Detect which cell encompasses the target text, then output its (x, y) center coordinate. 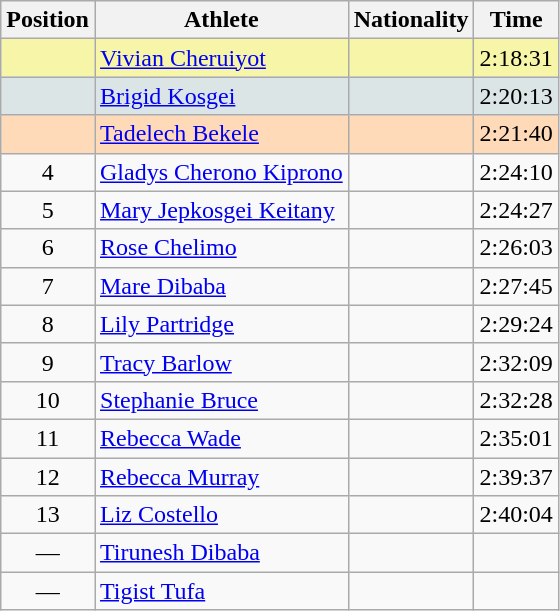
2:39:37 (516, 477)
2:20:13 (516, 96)
5 (48, 210)
Position (48, 20)
2:21:40 (516, 134)
2:29:24 (516, 324)
2:40:04 (516, 515)
8 (48, 324)
4 (48, 172)
Athlete (221, 20)
Mary Jepkosgei Keitany (221, 210)
Lily Partridge (221, 324)
Tigist Tufa (221, 591)
2:35:01 (516, 438)
10 (48, 400)
Time (516, 20)
7 (48, 286)
Tirunesh Dibaba (221, 553)
13 (48, 515)
2:27:45 (516, 286)
Gladys Cherono Kiprono (221, 172)
Vivian Cheruiyot (221, 58)
Mare Dibaba (221, 286)
9 (48, 362)
2:32:09 (516, 362)
2:26:03 (516, 248)
2:24:27 (516, 210)
11 (48, 438)
Rebecca Wade (221, 438)
Stephanie Bruce (221, 400)
Tracy Barlow (221, 362)
Liz Costello (221, 515)
12 (48, 477)
Rose Chelimo (221, 248)
2:32:28 (516, 400)
2:18:31 (516, 58)
Brigid Kosgei (221, 96)
Tadelech Bekele (221, 134)
Rebecca Murray (221, 477)
Nationality (411, 20)
6 (48, 248)
2:24:10 (516, 172)
